Determine the (X, Y) coordinate at the center of the cell enclosing the given text.  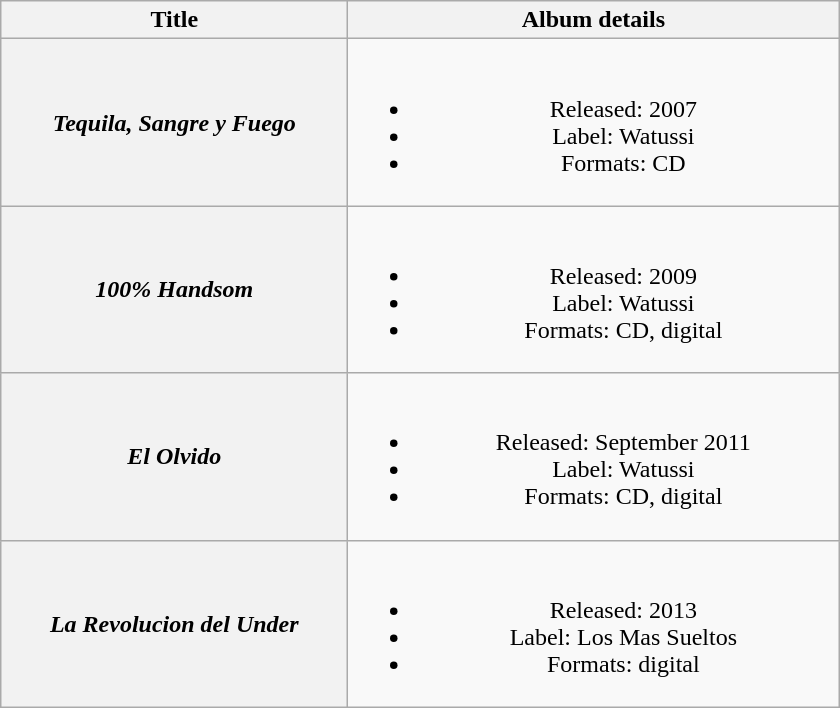
100% Handsom (174, 290)
Album details (594, 20)
El Olvido (174, 456)
La Revolucion del Under (174, 624)
Released: 2013Label: Los Mas SueltosFormats: digital (594, 624)
Released: 2009Label: WatussiFormats: CD, digital (594, 290)
Released: 2007Label: WatussiFormats: CD (594, 122)
Title (174, 20)
Released: September 2011Label: WatussiFormats: CD, digital (594, 456)
Tequila, Sangre y Fuego (174, 122)
